Return the [X, Y] coordinate for the center point of the cell that contains the specified text.  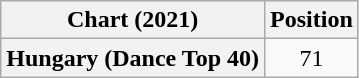
71 [312, 58]
Hungary (Dance Top 40) [133, 58]
Chart (2021) [133, 20]
Position [312, 20]
